From the cell containing the given text, extract its center point as (x, y) coordinate. 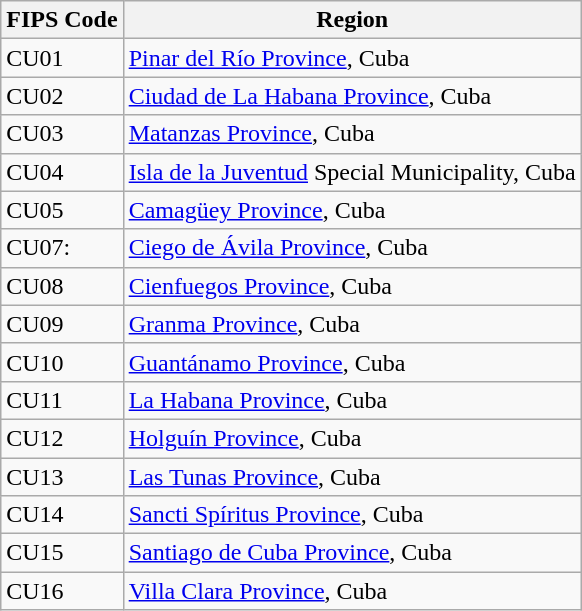
Ciego de Ávila Province, Cuba (352, 248)
CU10 (62, 362)
CU13 (62, 477)
Ciudad de La Habana Province, Cuba (352, 96)
CU04 (62, 172)
Santiago de Cuba Province, Cuba (352, 553)
CU11 (62, 400)
CU02 (62, 96)
Granma Province, Cuba (352, 324)
CU01 (62, 58)
Villa Clara Province, Cuba (352, 591)
Isla de la Juventud Special Municipality, Cuba (352, 172)
Guantánamo Province, Cuba (352, 362)
Las Tunas Province, Cuba (352, 477)
FIPS Code (62, 20)
CU08 (62, 286)
CU16 (62, 591)
CU09 (62, 324)
Holguín Province, Cuba (352, 438)
CU15 (62, 553)
Pinar del Río Province, Cuba (352, 58)
Region (352, 20)
CU03 (62, 134)
CU05 (62, 210)
CU12 (62, 438)
Matanzas Province, Cuba (352, 134)
La Habana Province, Cuba (352, 400)
Camagüey Province, Cuba (352, 210)
Sancti Spíritus Province, Cuba (352, 515)
Cienfuegos Province, Cuba (352, 286)
CU07: (62, 248)
CU14 (62, 515)
